Scan for the cell matching the given text and deliver its (x, y) coordinate at center. 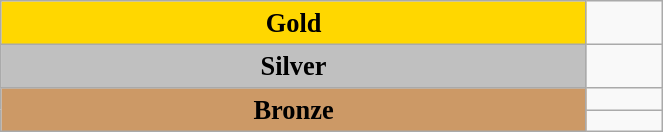
Bronze (294, 109)
Silver (294, 66)
Gold (294, 22)
